Locate the cell with the specified text and output its [X, Y] center coordinate. 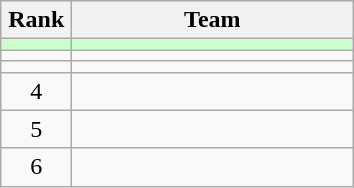
Rank [36, 20]
5 [36, 129]
4 [36, 91]
6 [36, 167]
Team [212, 20]
